Capture the cell that displays the provided text and extract its [x, y] central coordinate. 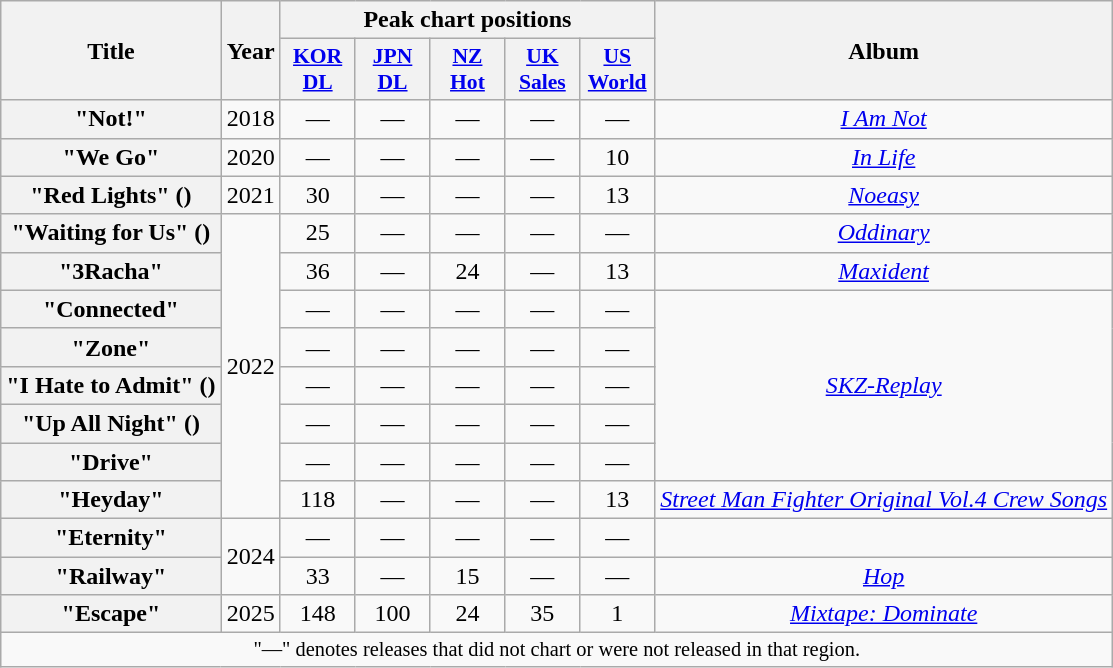
2018 [250, 119]
Mixtape: Dominate [884, 614]
30 [318, 195]
118 [318, 500]
1 [618, 614]
"Connected" [111, 309]
"Drive" [111, 461]
"Waiting for Us" () [111, 233]
"Not!" [111, 119]
"Escape" [111, 614]
In Life [884, 157]
Street Man Fighter Original Vol.4 Crew Songs [884, 500]
Album [884, 50]
2021 [250, 195]
35 [542, 614]
KORDL [318, 70]
2025 [250, 614]
I Am Not [884, 119]
"Eternity" [111, 538]
JPNDL [392, 70]
NZHot [468, 70]
100 [392, 614]
Maxident [884, 271]
"Zone" [111, 347]
2024 [250, 557]
UKSales [542, 70]
SKZ-Replay [884, 385]
Oddinary [884, 233]
"3Racha" [111, 271]
2022 [250, 366]
148 [318, 614]
USWorld [618, 70]
25 [318, 233]
36 [318, 271]
15 [468, 576]
33 [318, 576]
Title [111, 50]
10 [618, 157]
"We Go" [111, 157]
"Heyday" [111, 500]
Year [250, 50]
"I Hate to Admit" () [111, 385]
2020 [250, 157]
Noeasy [884, 195]
"—" denotes releases that did not chart or were not released in that region. [557, 650]
Hop [884, 576]
Peak chart positions [468, 20]
"Red Lights" () [111, 195]
"Railway" [111, 576]
"Up All Night" () [111, 423]
